Search for the cell housing the specified text and yield its [X, Y] center coordinate. 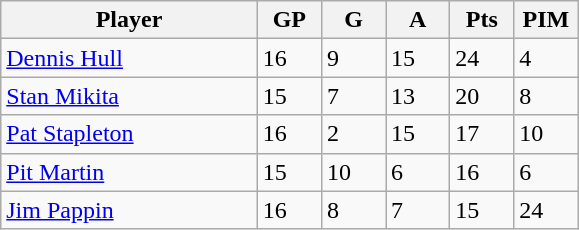
Dennis Hull [130, 58]
17 [482, 134]
Pit Martin [130, 172]
Pat Stapleton [130, 134]
PIM [546, 20]
Player [130, 20]
A [418, 20]
GP [289, 20]
2 [353, 134]
4 [546, 58]
Stan Mikita [130, 96]
9 [353, 58]
20 [482, 96]
Pts [482, 20]
Jim Pappin [130, 210]
13 [418, 96]
G [353, 20]
